Scan for the cell matching the given text and deliver its (X, Y) coordinate at center. 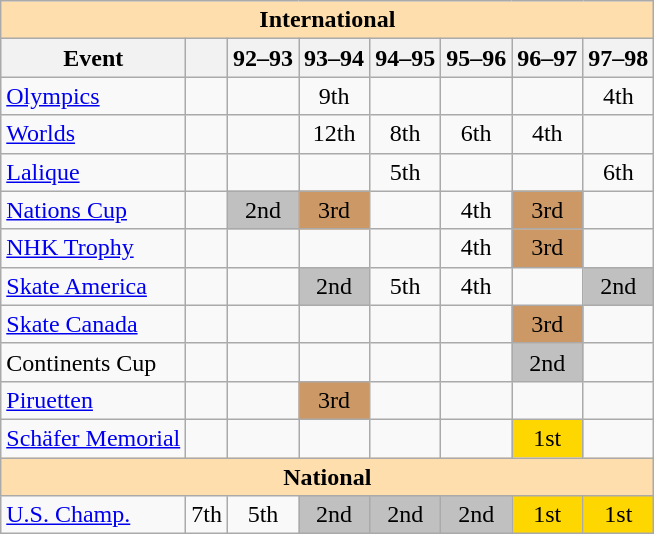
9th (334, 96)
Olympics (94, 96)
97–98 (618, 58)
Skate America (94, 286)
U.S. Champ. (94, 515)
93–94 (334, 58)
Schäfer Memorial (94, 438)
NHK Trophy (94, 248)
Nations Cup (94, 210)
8th (406, 134)
7th (207, 515)
92–93 (262, 58)
12th (334, 134)
Continents Cup (94, 362)
Piruetten (94, 400)
Event (94, 58)
National (328, 477)
Lalique (94, 172)
94–95 (406, 58)
Skate Canada (94, 324)
96–97 (548, 58)
International (328, 20)
95–96 (476, 58)
Worlds (94, 134)
